Capture the cell that displays the provided text and extract its (x, y) central coordinate. 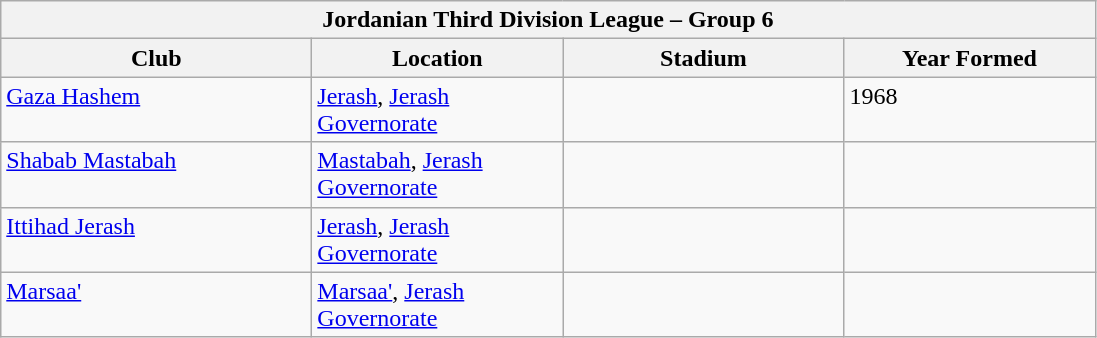
Gaza Hashem (156, 110)
1968 (970, 110)
Mastabah, Jerash Governorate (438, 174)
Year Formed (970, 58)
Location (438, 58)
Jordanian Third Division League – Group 6 (548, 20)
Shabab Mastabah (156, 174)
Ittihad Jerash (156, 240)
Marsaa' (156, 304)
Club (156, 58)
Marsaa', Jerash Governorate (438, 304)
Stadium (704, 58)
